Detect which cell encompasses the target text, then output its (x, y) center coordinate. 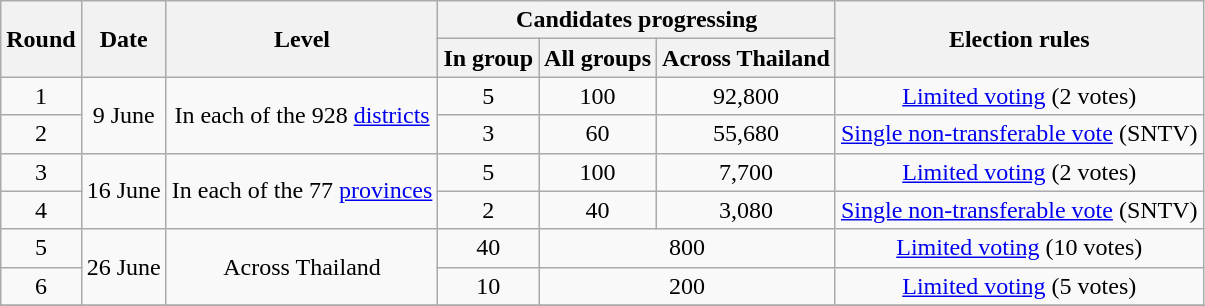
6 (41, 286)
Limited voting (5 votes) (1019, 286)
1 (41, 96)
In each of the 928 districts (302, 115)
92,800 (746, 96)
Round (41, 39)
Date (124, 39)
In each of the 77 provinces (302, 191)
7,700 (746, 172)
9 June (124, 115)
In group (488, 58)
Level (302, 39)
10 (488, 286)
3,080 (746, 210)
200 (688, 286)
Limited voting (10 votes) (1019, 248)
4 (41, 210)
800 (688, 248)
60 (598, 134)
16 June (124, 191)
26 June (124, 267)
Candidates progressing (637, 20)
All groups (598, 58)
Election rules (1019, 39)
55,680 (746, 134)
